Identify which cell holds the provided text, then report its [X, Y] central coordinate. 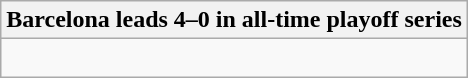
Barcelona leads 4–0 in all-time playoff series [234, 20]
